Provide the (X, Y) coordinate of the cell's center where the given text is located.  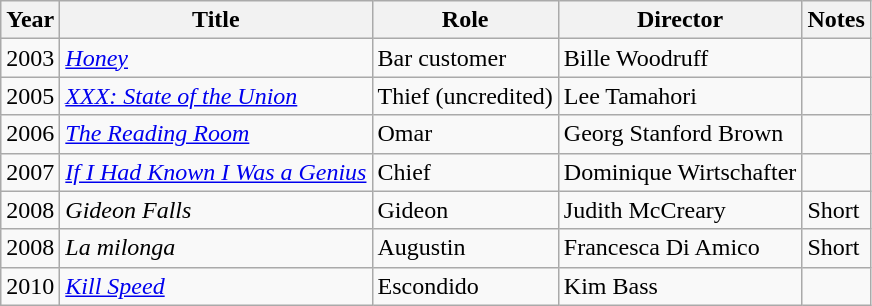
2010 (30, 286)
Augustin (465, 248)
Gideon Falls (216, 210)
XXX: State of the Union (216, 96)
Title (216, 20)
La milonga (216, 248)
The Reading Room (216, 134)
Escondido (465, 286)
Honey (216, 58)
Francesca Di Amico (680, 248)
Judith McCreary (680, 210)
Thief (uncredited) (465, 96)
Omar (465, 134)
2007 (30, 172)
Gideon (465, 210)
Lee Tamahori (680, 96)
Bille Woodruff (680, 58)
Kill Speed (216, 286)
Chief (465, 172)
Dominique Wirtschafter (680, 172)
If I Had Known I Was a Genius (216, 172)
Notes (836, 20)
2005 (30, 96)
2006 (30, 134)
Director (680, 20)
2003 (30, 58)
Georg Stanford Brown (680, 134)
Year (30, 20)
Kim Bass (680, 286)
Role (465, 20)
Bar customer (465, 58)
